Extract the [x, y] coordinate from the center of the cell holding the provided text.  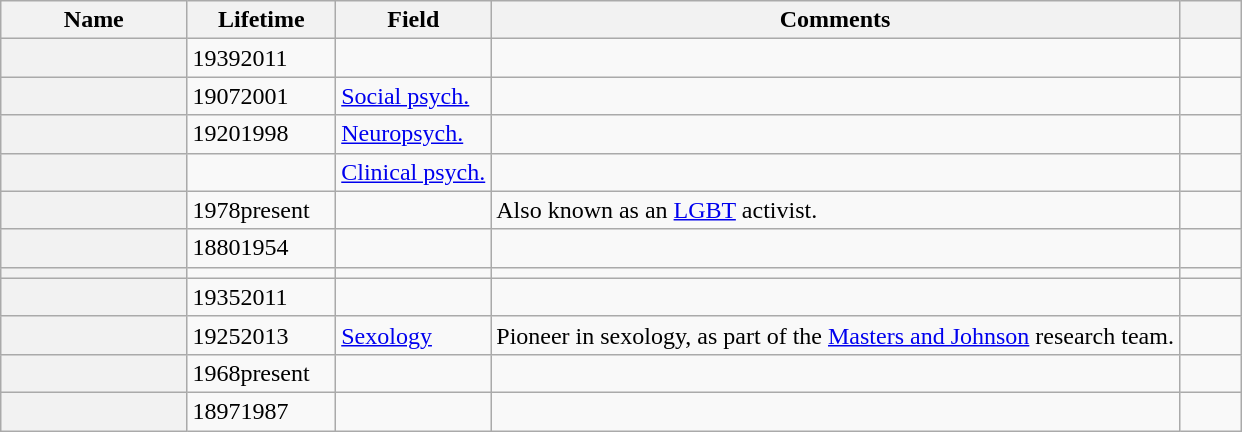
Clinical psych. [414, 172]
19201998 [262, 134]
18971987 [262, 411]
19252013 [262, 335]
Sexology [414, 335]
18801954 [262, 248]
19072001 [262, 96]
19392011 [262, 58]
1968present [262, 373]
Neuropsych. [414, 134]
Comments [836, 20]
Also known as an LGBT activist. [836, 210]
Pioneer in sexology, as part of the Masters and Johnson research team. [836, 335]
19352011 [262, 297]
1978present [262, 210]
Name [94, 20]
Field [414, 20]
Lifetime [262, 20]
Social psych. [414, 96]
